Return the (X, Y) coordinate for the center point of the cell that contains the specified text.  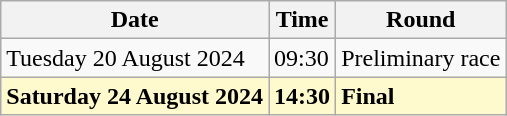
14:30 (302, 96)
09:30 (302, 58)
Tuesday 20 August 2024 (135, 58)
Round (421, 20)
Final (421, 96)
Preliminary race (421, 58)
Time (302, 20)
Date (135, 20)
Saturday 24 August 2024 (135, 96)
